For the text-containing cell, return its midpoint in (X, Y) coordinate format. 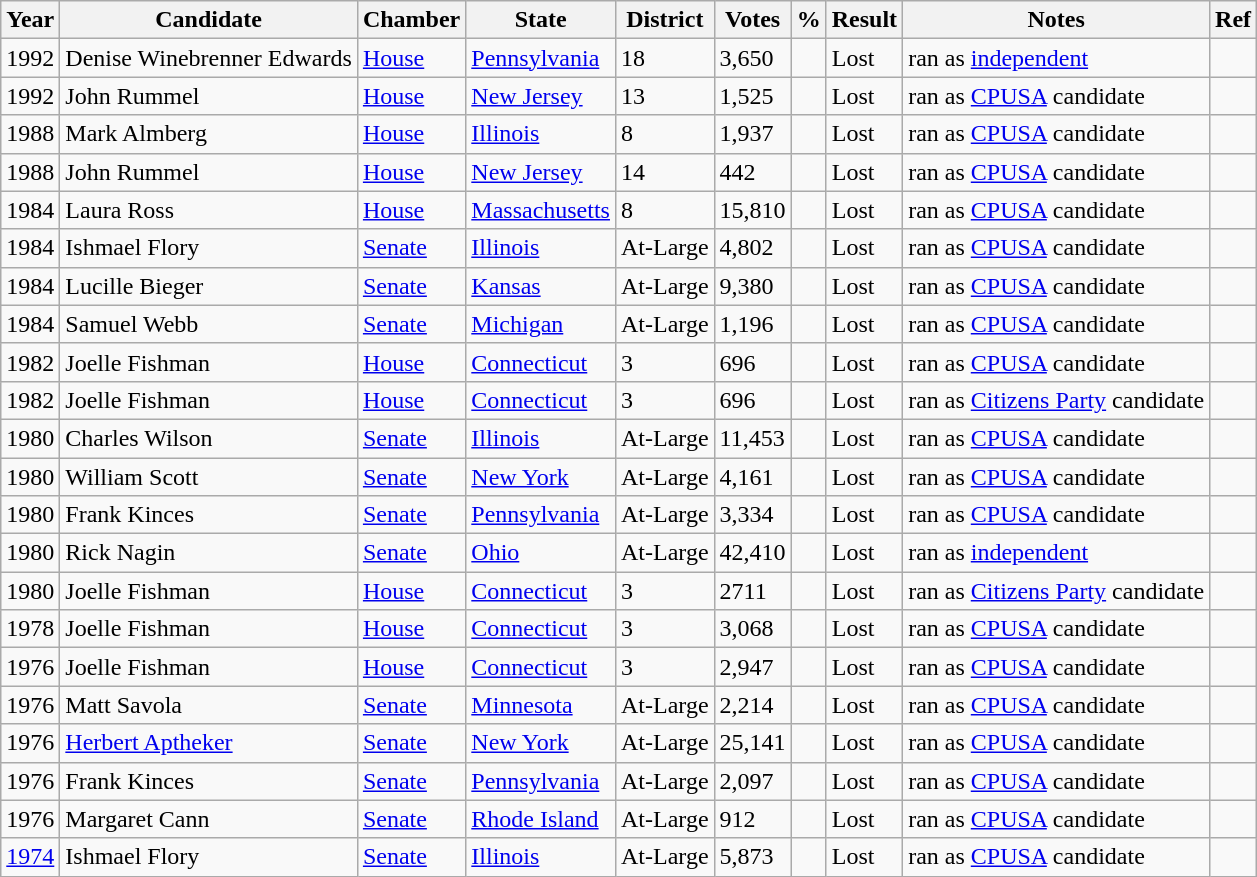
42,410 (752, 553)
Rick Nagin (209, 553)
% (808, 20)
11,453 (752, 438)
912 (752, 819)
Votes (752, 20)
1,525 (752, 96)
State (541, 20)
District (664, 20)
Result (864, 20)
3,650 (752, 58)
13 (664, 96)
Minnesota (541, 705)
William Scott (209, 477)
Kansas (541, 286)
2,097 (752, 781)
1,937 (752, 134)
1978 (30, 629)
2,947 (752, 667)
Mark Almberg (209, 134)
Ohio (541, 553)
Massachusetts (541, 210)
Michigan (541, 324)
9,380 (752, 286)
3,334 (752, 515)
5,873 (752, 857)
Candidate (209, 20)
18 (664, 58)
1,196 (752, 324)
Year (30, 20)
25,141 (752, 743)
Matt Savola (209, 705)
Notes (1056, 20)
442 (752, 172)
Lucille Bieger (209, 286)
Denise Winebrenner Edwards (209, 58)
14 (664, 172)
Ref (1234, 20)
Margaret Cann (209, 819)
3,068 (752, 629)
2711 (752, 591)
1974 (30, 857)
4,802 (752, 248)
Laura Ross (209, 210)
15,810 (752, 210)
2,214 (752, 705)
Chamber (411, 20)
Herbert Aptheker (209, 743)
4,161 (752, 477)
Samuel Webb (209, 324)
Charles Wilson (209, 438)
Rhode Island (541, 819)
